Identify which cell holds the provided text, then report its [x, y] central coordinate. 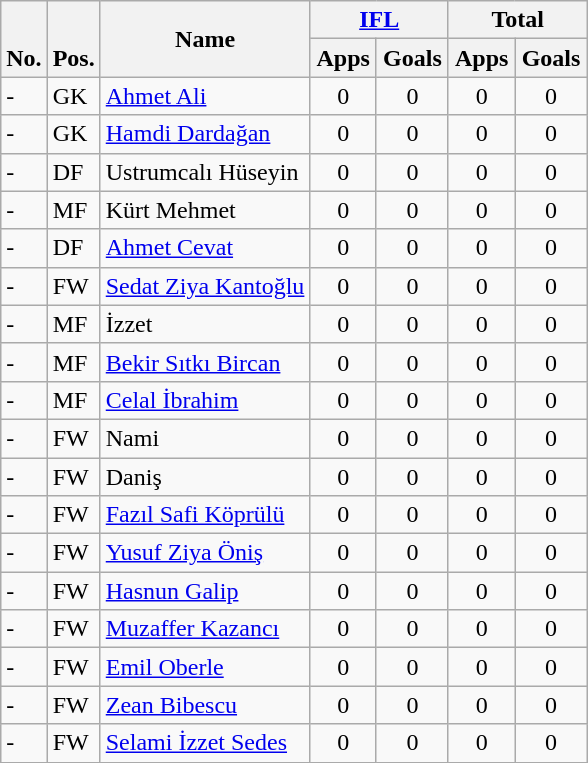
Emil Oberle [205, 667]
Muzaffer Kazancı [205, 629]
Bekir Sıtkı Bircan [205, 362]
Ahmet Cevat [205, 248]
Name [205, 39]
İzzet [205, 324]
Kürt Mehmet [205, 210]
Zean Bibescu [205, 705]
Celal İbrahim [205, 400]
Pos. [74, 39]
Daniş [205, 477]
Hamdi Dardağan [205, 134]
Selami İzzet Sedes [205, 743]
Yusuf Ziya Öniş [205, 553]
Hasnun Galip [205, 591]
Ahmet Ali [205, 96]
IFL [380, 20]
Ustrumcalı Hüseyin [205, 172]
Nami [205, 438]
No. [24, 39]
Sedat Ziya Kantoğlu [205, 286]
Total [518, 20]
Fazıl Safi Köprülü [205, 515]
